Extract the [X, Y] coordinate from the center of the cell holding the provided text.  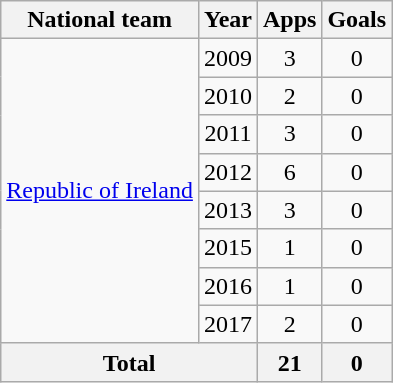
2013 [228, 210]
Total [130, 362]
2009 [228, 58]
2012 [228, 172]
2010 [228, 96]
21 [289, 362]
2011 [228, 134]
6 [289, 172]
National team [100, 20]
2015 [228, 248]
2017 [228, 324]
Republic of Ireland [100, 191]
2016 [228, 286]
Goals [357, 20]
Year [228, 20]
Apps [289, 20]
